Extract the (X, Y) coordinate from the center of the cell holding the provided text.  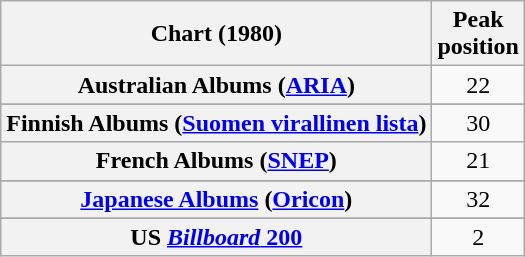
Chart (1980) (216, 34)
32 (478, 199)
Australian Albums (ARIA) (216, 85)
22 (478, 85)
Peakposition (478, 34)
2 (478, 237)
21 (478, 161)
Finnish Albums (Suomen virallinen lista) (216, 123)
30 (478, 123)
French Albums (SNEP) (216, 161)
US Billboard 200 (216, 237)
Japanese Albums (Oricon) (216, 199)
